Identify which cell holds the provided text, then report its [X, Y] central coordinate. 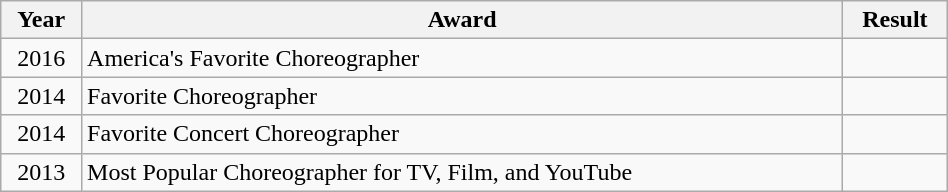
Favorite Choreographer [462, 96]
Year [42, 20]
Award [462, 20]
Most Popular Choreographer for TV, Film, and YouTube [462, 172]
America's Favorite Choreographer [462, 58]
2016 [42, 58]
Favorite Concert Choreographer [462, 134]
2013 [42, 172]
Result [896, 20]
